Scan for the cell matching the given text and deliver its [x, y] coordinate at center. 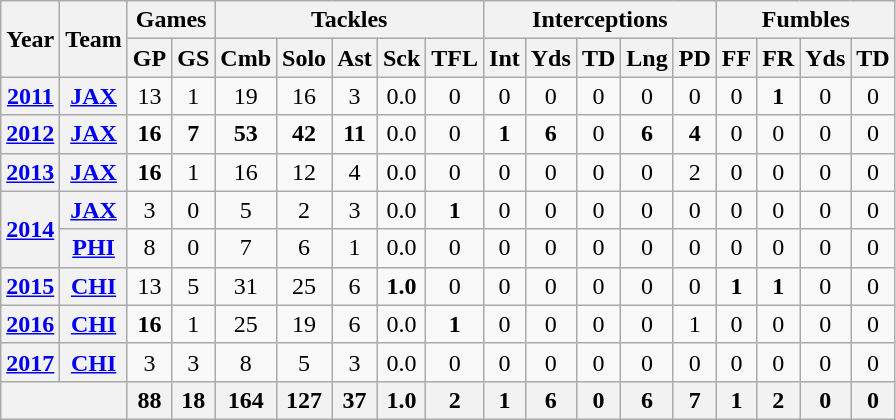
2017 [30, 362]
88 [149, 400]
Cmb [246, 58]
127 [304, 400]
12 [304, 172]
42 [304, 134]
31 [246, 286]
FR [778, 58]
2011 [30, 96]
PHI [94, 248]
Tackles [350, 20]
164 [246, 400]
Interceptions [600, 20]
FF [736, 58]
2014 [30, 229]
2012 [30, 134]
Team [94, 39]
Ast [355, 58]
53 [246, 134]
TFL [455, 58]
2015 [30, 286]
2016 [30, 324]
PD [694, 58]
Sck [401, 58]
Games [170, 20]
37 [355, 400]
18 [194, 400]
Int [505, 58]
11 [355, 134]
GP [149, 58]
Lng [647, 58]
Solo [304, 58]
Year [30, 39]
2013 [30, 172]
Fumbles [806, 20]
GS [194, 58]
